Find where the given text appears and provide that cell's center as [X, Y] coordinate. 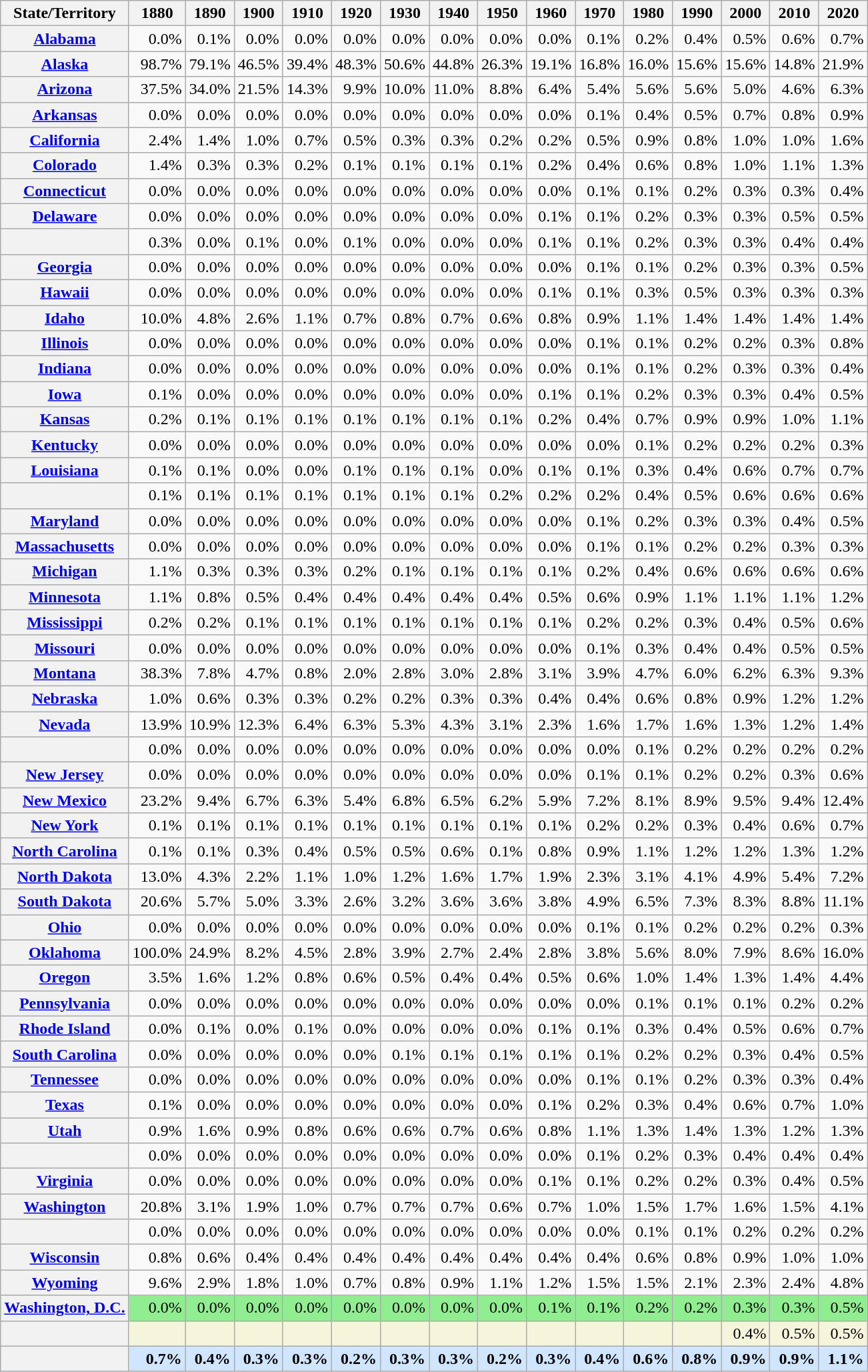
Oklahoma [65, 952]
Hawaii [65, 292]
Montana [65, 673]
Arkansas [65, 115]
2020 [843, 13]
State/Territory [65, 13]
20.8% [157, 1207]
North Dakota [65, 876]
2000 [745, 13]
Washington [65, 1207]
3.5% [157, 978]
50.6% [404, 64]
Maryland [65, 521]
1950 [503, 13]
1920 [356, 13]
34.0% [209, 89]
9.6% [157, 1283]
Arizona [65, 89]
12.3% [259, 724]
4.4% [843, 978]
1940 [453, 13]
98.7% [157, 64]
Ohio [65, 927]
21.5% [259, 89]
Michigan [65, 572]
Missouri [65, 648]
13.9% [157, 724]
Pennsylvania [65, 1003]
Idaho [65, 318]
2.0% [356, 673]
9.5% [745, 800]
4.5% [307, 952]
Utah [65, 1131]
Iowa [65, 394]
New Jersey [65, 775]
Delaware [65, 216]
12.4% [843, 800]
Kansas [65, 420]
Mississippi [65, 622]
1990 [697, 13]
13.0% [157, 876]
Indiana [65, 369]
2.1% [697, 1283]
11.0% [453, 89]
7.8% [209, 673]
39.4% [307, 64]
11.1% [843, 902]
Texas [65, 1105]
South Carolina [65, 1054]
23.2% [157, 800]
8.0% [697, 952]
New York [65, 826]
9.3% [843, 673]
19.1% [551, 64]
48.3% [356, 64]
1880 [157, 13]
24.9% [209, 952]
14.3% [307, 89]
California [65, 140]
Alabama [65, 39]
Kentucky [65, 445]
7.3% [697, 902]
New Mexico [65, 800]
North Carolina [65, 851]
14.8% [795, 64]
Connecticut [65, 191]
2.2% [259, 876]
3.0% [453, 673]
37.5% [157, 89]
1970 [600, 13]
5.9% [551, 800]
8.3% [745, 902]
21.9% [843, 64]
Minnesota [65, 597]
Wyoming [65, 1283]
1960 [551, 13]
3.2% [404, 902]
Colorado [65, 165]
3.3% [307, 902]
6.8% [404, 800]
1910 [307, 13]
Nevada [65, 724]
8.1% [648, 800]
Alaska [65, 64]
2010 [795, 13]
Washington, D.C. [65, 1308]
44.8% [453, 64]
8.9% [697, 800]
10.9% [209, 724]
1.8% [259, 1283]
Wisconsin [65, 1257]
8.6% [795, 952]
1930 [404, 13]
Oregon [65, 978]
Illinois [65, 344]
2.9% [209, 1283]
Rhode Island [65, 1028]
9.9% [356, 89]
5.3% [404, 724]
7.9% [745, 952]
Tennessee [65, 1079]
South Dakota [65, 902]
16.8% [600, 64]
46.5% [259, 64]
Louisiana [65, 470]
6.7% [259, 800]
100.0% [157, 952]
26.3% [503, 64]
4.6% [795, 89]
1890 [209, 13]
1980 [648, 13]
Virginia [65, 1181]
8.2% [259, 952]
2.7% [453, 952]
Nebraska [65, 698]
Massachusetts [65, 546]
79.1% [209, 64]
Georgia [65, 267]
1900 [259, 13]
38.3% [157, 673]
20.6% [157, 902]
6.0% [697, 673]
5.7% [209, 902]
